Search for the cell housing the specified text and yield its (X, Y) center coordinate. 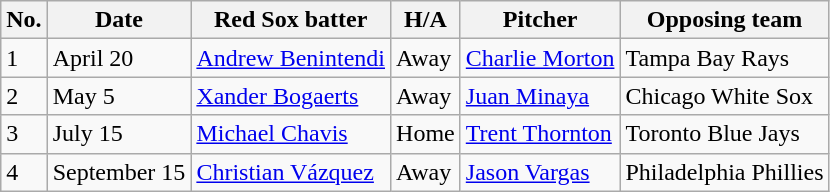
Home (426, 134)
2 (24, 96)
Tampa Bay Rays (724, 58)
Andrew Benintendi (291, 58)
Opposing team (724, 20)
Pitcher (540, 20)
Charlie Morton (540, 58)
Juan Minaya (540, 96)
No. (24, 20)
Trent Thornton (540, 134)
Chicago White Sox (724, 96)
Red Sox batter (291, 20)
Jason Vargas (540, 172)
May 5 (119, 96)
April 20 (119, 58)
H/A (426, 20)
1 (24, 58)
Philadelphia Phillies (724, 172)
July 15 (119, 134)
Christian Vázquez (291, 172)
3 (24, 134)
Michael Chavis (291, 134)
Date (119, 20)
September 15 (119, 172)
4 (24, 172)
Xander Bogaerts (291, 96)
Toronto Blue Jays (724, 134)
